Return [x, y] of the center of cell containing provided text 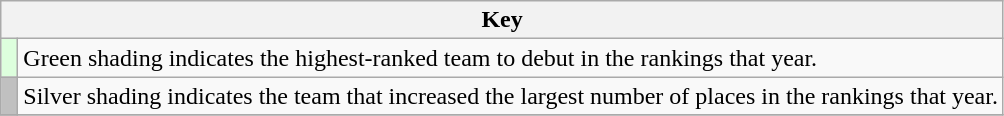
Key [502, 20]
Green shading indicates the highest-ranked team to debut in the rankings that year. [511, 58]
Silver shading indicates the team that increased the largest number of places in the rankings that year. [511, 96]
